Provide the (x, y) coordinate of the cell's center where the given text is located.  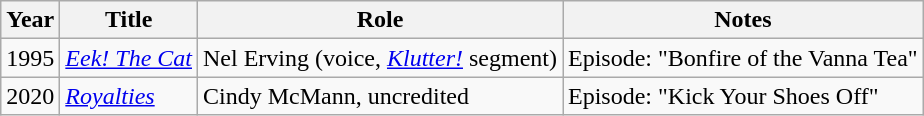
2020 (30, 96)
Year (30, 20)
Title (129, 20)
Royalties (129, 96)
1995 (30, 58)
Role (380, 20)
Nel Erving (voice, Klutter! segment) (380, 58)
Eek! The Cat (129, 58)
Notes (742, 20)
Episode: "Bonfire of the Vanna Tea" (742, 58)
Cindy McMann, uncredited (380, 96)
Episode: "Kick Your Shoes Off" (742, 96)
